Identify which cell holds the provided text, then report its [X, Y] central coordinate. 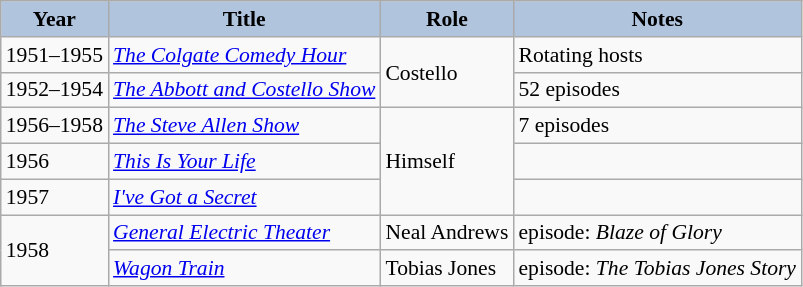
Wagon Train [244, 269]
Title [244, 19]
Tobias Jones [446, 269]
Costello [446, 72]
The Abbott and Costello Show [244, 90]
1956–1958 [54, 126]
The Colgate Comedy Hour [244, 55]
General Electric Theater [244, 233]
Himself [446, 162]
Notes [657, 19]
Year [54, 19]
1952–1954 [54, 90]
episode: Blaze of Glory [657, 233]
52 episodes [657, 90]
1958 [54, 250]
episode: The Tobias Jones Story [657, 269]
This Is Your Life [244, 162]
1957 [54, 197]
Role [446, 19]
Rotating hosts [657, 55]
1956 [54, 162]
7 episodes [657, 126]
1951–1955 [54, 55]
Neal Andrews [446, 233]
I've Got a Secret [244, 197]
The Steve Allen Show [244, 126]
